Search for the cell housing the specified text and yield its (x, y) center coordinate. 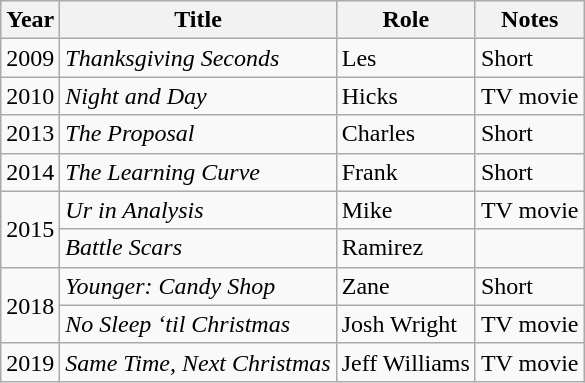
Night and Day (198, 96)
No Sleep ‘til Christmas (198, 324)
2018 (30, 305)
Thanksgiving Seconds (198, 58)
Battle Scars (198, 248)
Notes (530, 20)
Josh Wright (406, 324)
Zane (406, 286)
2010 (30, 96)
The Learning Curve (198, 172)
Younger: Candy Shop (198, 286)
2009 (30, 58)
2014 (30, 172)
2015 (30, 229)
Ramirez (406, 248)
Hicks (406, 96)
Role (406, 20)
2013 (30, 134)
The Proposal (198, 134)
Same Time, Next Christmas (198, 362)
Frank (406, 172)
Charles (406, 134)
2019 (30, 362)
Ur in Analysis (198, 210)
Title (198, 20)
Jeff Williams (406, 362)
Year (30, 20)
Les (406, 58)
Mike (406, 210)
